From the cell containing the given text, extract its center point as (X, Y) coordinate. 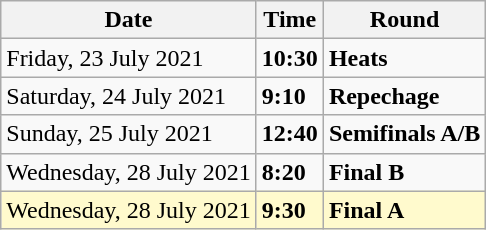
Final A (404, 210)
9:30 (290, 210)
Time (290, 20)
10:30 (290, 58)
Sunday, 25 July 2021 (129, 134)
Repechage (404, 96)
Heats (404, 58)
Final B (404, 172)
12:40 (290, 134)
Round (404, 20)
Date (129, 20)
Semifinals A/B (404, 134)
9:10 (290, 96)
Saturday, 24 July 2021 (129, 96)
Friday, 23 July 2021 (129, 58)
8:20 (290, 172)
